Search for the cell housing the specified text and yield its (X, Y) center coordinate. 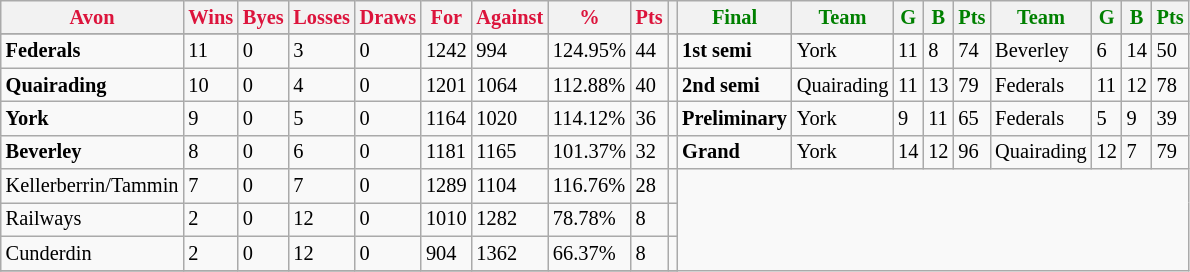
96 (972, 152)
1104 (510, 186)
74 (972, 51)
32 (650, 152)
Railways (92, 219)
36 (650, 118)
28 (650, 186)
1164 (446, 118)
114.12% (590, 118)
1282 (510, 219)
1181 (446, 152)
65 (972, 118)
78.78% (590, 219)
Losses (321, 17)
1362 (510, 253)
1064 (510, 85)
116.76% (590, 186)
10 (210, 85)
1289 (446, 186)
Against (510, 17)
904 (446, 253)
101.37% (590, 152)
Wins (210, 17)
Preliminary (734, 118)
For (446, 17)
44 (650, 51)
1020 (510, 118)
66.37% (590, 253)
1st semi (734, 51)
Final (734, 17)
39 (1170, 118)
994 (510, 51)
40 (650, 85)
124.95% (590, 51)
112.88% (590, 85)
% (590, 17)
Avon (92, 17)
2nd semi (734, 85)
Kellerberrin/Tammin (92, 186)
Draws (388, 17)
78 (1170, 85)
3 (321, 51)
50 (1170, 51)
1165 (510, 152)
Cunderdin (92, 253)
1010 (446, 219)
1201 (446, 85)
4 (321, 85)
Byes (263, 17)
Grand (734, 152)
1242 (446, 51)
13 (938, 85)
